Provide the (X, Y) coordinate of the cell's center where the given text is located.  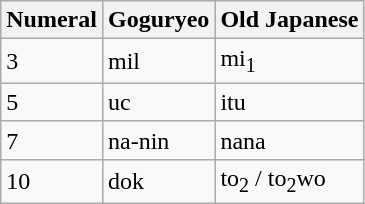
7 (52, 140)
3 (52, 61)
nana (290, 140)
na-nin (158, 140)
itu (290, 102)
Old Japanese (290, 20)
mil (158, 61)
5 (52, 102)
Numeral (52, 20)
to2 / to2wo (290, 181)
dok (158, 181)
Goguryeo (158, 20)
uc (158, 102)
mi1 (290, 61)
10 (52, 181)
